From the cell containing the given text, extract its center point as (X, Y) coordinate. 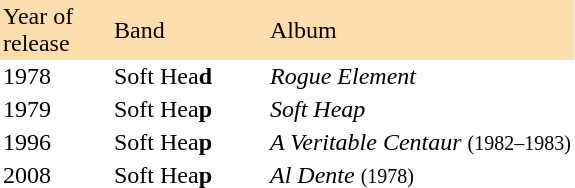
1979 (56, 110)
1978 (56, 76)
Album (420, 30)
A Veritable Centaur (1982–1983) (420, 142)
1996 (56, 142)
Rogue Element (420, 76)
Year of release (56, 30)
Soft Head (189, 76)
Band (189, 30)
